Identify which cell holds the provided text, then report its [X, Y] central coordinate. 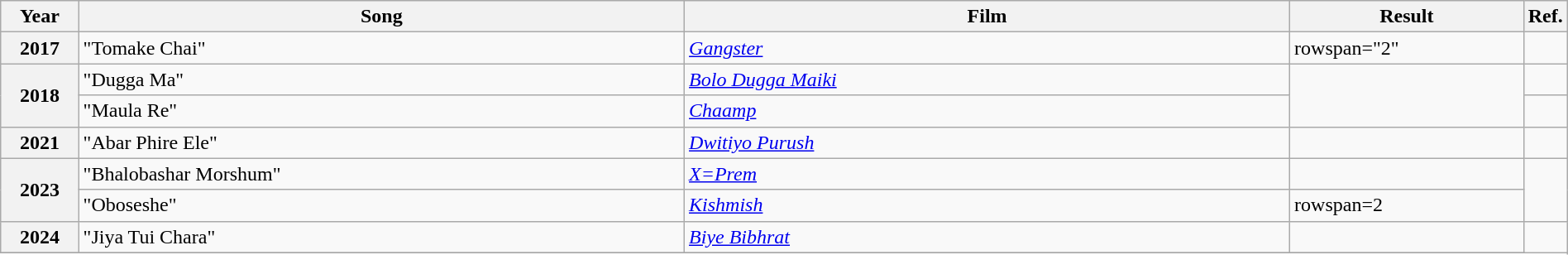
"Abar Phire Ele" [381, 142]
2018 [40, 95]
"Dugga Ma" [381, 79]
Gangster [987, 48]
Film [987, 17]
Chaamp [987, 111]
2017 [40, 48]
"Tomake Chai" [381, 48]
"Jiya Tui Chara" [381, 237]
Result [1408, 17]
"Bhalobashar Morshum" [381, 174]
2021 [40, 142]
Song [381, 17]
Year [40, 17]
Bolo Dugga Maiki [987, 79]
"Maula Re" [381, 111]
2024 [40, 237]
X=Prem [987, 174]
rowspan=2 [1408, 205]
Dwitiyo Purush [987, 142]
rowspan="2" [1408, 48]
Biye Bibhrat [987, 237]
Ref. [1545, 17]
Kishmish [987, 205]
2023 [40, 190]
"Oboseshe" [381, 205]
